Return the [X, Y] coordinate for the center point of the cell that contains the specified text.  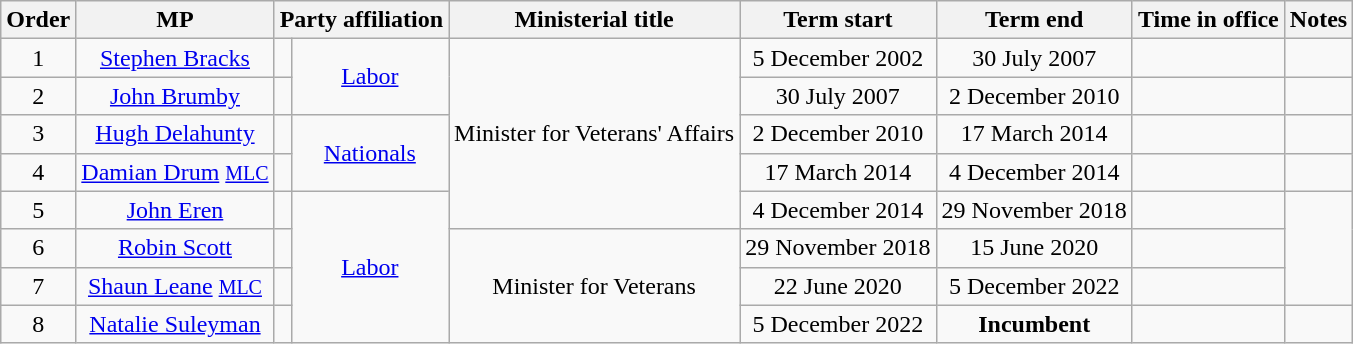
Incumbent [1034, 324]
22 June 2020 [838, 286]
Time in office [1208, 20]
Order [38, 20]
2 [38, 96]
Minister for Veterans' Affairs [594, 134]
Nationals [370, 153]
15 June 2020 [1034, 248]
6 [38, 248]
Term start [838, 20]
Hugh Delahunty [175, 134]
Shaun Leane MLC [175, 286]
Stephen Bracks [175, 58]
Party affiliation [361, 20]
4 [38, 172]
3 [38, 134]
7 [38, 286]
Damian Drum MLC [175, 172]
1 [38, 58]
5 December 2002 [838, 58]
John Eren [175, 210]
John Brumby [175, 96]
Robin Scott [175, 248]
Term end [1034, 20]
Ministerial title [594, 20]
Natalie Suleyman [175, 324]
Minister for Veterans [594, 286]
8 [38, 324]
5 [38, 210]
MP [175, 20]
Notes [1318, 20]
